Return the (x, y) coordinate for the center point of the cell that contains the specified text.  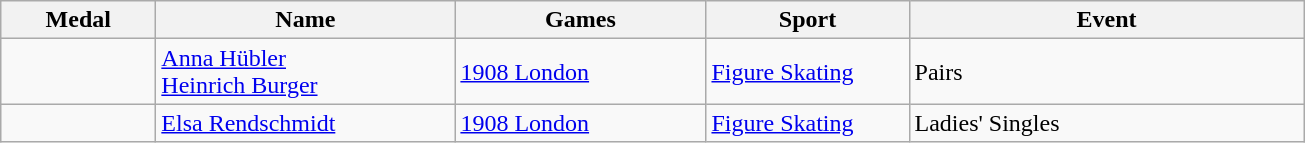
Pairs (1106, 72)
Medal (78, 20)
Sport (808, 20)
Event (1106, 20)
Name (306, 20)
Ladies' Singles (1106, 123)
Games (580, 20)
Anna HüblerHeinrich Burger (306, 72)
Elsa Rendschmidt (306, 123)
